Locate the cell with the specified text and output its [x, y] center coordinate. 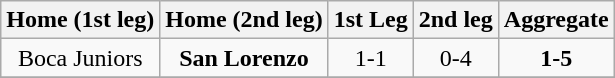
2nd leg [456, 20]
Home (1st leg) [80, 20]
1st Leg [370, 20]
Home (2nd leg) [244, 20]
1-1 [370, 58]
Aggregate [556, 20]
San Lorenzo [244, 58]
Boca Juniors [80, 58]
1-5 [556, 58]
0-4 [456, 58]
